Determine the (X, Y) coordinate at the center of the cell enclosing the given text.  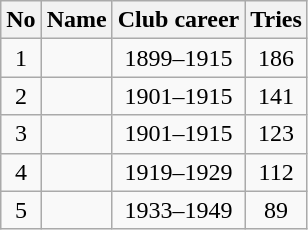
Club career (178, 20)
1 (21, 58)
1933–1949 (178, 210)
Name (76, 20)
Tries (276, 20)
5 (21, 210)
123 (276, 134)
1899–1915 (178, 58)
89 (276, 210)
No (21, 20)
1919–1929 (178, 172)
2 (21, 96)
3 (21, 134)
4 (21, 172)
186 (276, 58)
112 (276, 172)
141 (276, 96)
